Determine the (X, Y) coordinate at the center of the cell enclosing the given text.  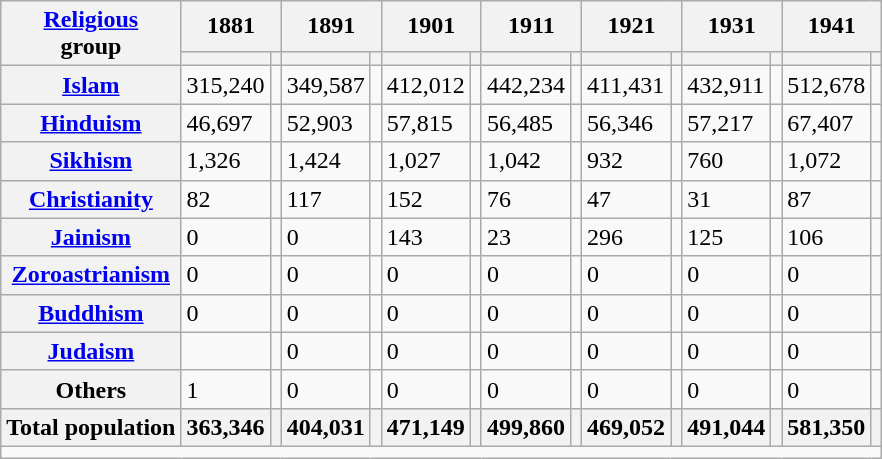
760 (726, 161)
412,012 (426, 85)
117 (326, 199)
125 (726, 237)
404,031 (326, 427)
52,903 (326, 123)
1 (226, 389)
1,027 (426, 161)
1,042 (526, 161)
1931 (732, 26)
Judaism (91, 351)
411,431 (626, 85)
432,911 (726, 85)
31 (726, 199)
56,485 (526, 123)
Buddhism (91, 313)
152 (426, 199)
1,072 (826, 161)
56,346 (626, 123)
23 (526, 237)
143 (426, 237)
Hinduism (91, 123)
Christianity (91, 199)
442,234 (526, 85)
1921 (632, 26)
512,678 (826, 85)
499,860 (526, 427)
76 (526, 199)
Islam (91, 85)
491,044 (726, 427)
581,350 (826, 427)
57,815 (426, 123)
Sikhism (91, 161)
Others (91, 389)
1911 (531, 26)
46,697 (226, 123)
Jainism (91, 237)
67,407 (826, 123)
315,240 (226, 85)
296 (626, 237)
349,587 (326, 85)
82 (226, 199)
Total population (91, 427)
1901 (431, 26)
363,346 (226, 427)
932 (626, 161)
106 (826, 237)
469,052 (626, 427)
1881 (231, 26)
87 (826, 199)
1,424 (326, 161)
57,217 (726, 123)
Zoroastrianism (91, 275)
1891 (331, 26)
47 (626, 199)
1941 (832, 26)
1,326 (226, 161)
Religiousgroup (91, 34)
471,149 (426, 427)
